From the cell containing the given text, extract its center point as (X, Y) coordinate. 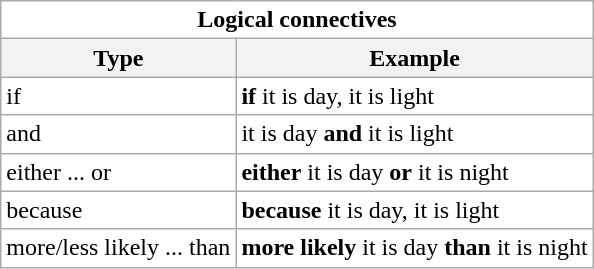
more/less likely ... than (118, 248)
if it is day, it is light (414, 96)
Type (118, 58)
it is day and it is light (414, 134)
if (118, 96)
because it is day, it is light (414, 210)
because (118, 210)
Logical connectives (297, 20)
either it is day or it is night (414, 172)
more likely it is day than it is night (414, 248)
Example (414, 58)
either ... or (118, 172)
and (118, 134)
